Search for the cell housing the specified text and yield its (x, y) center coordinate. 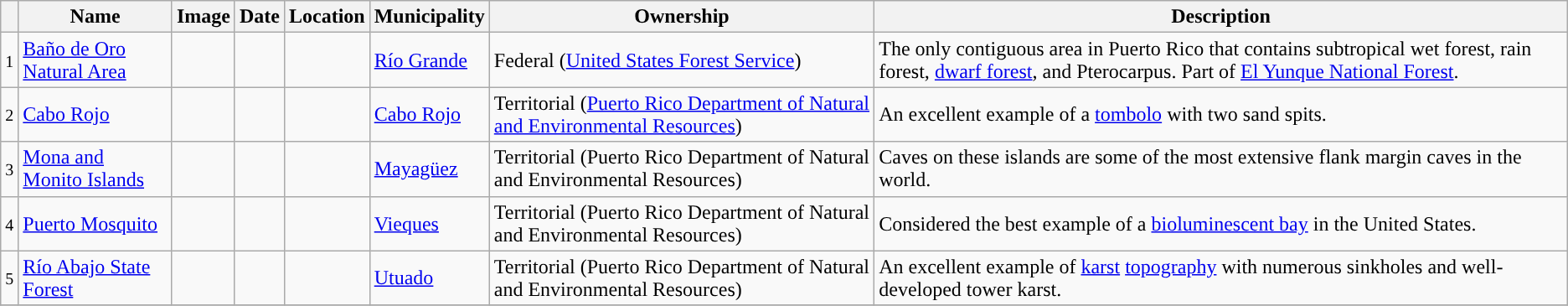
2 (10, 114)
Vieques (429, 223)
Municipality (429, 17)
Name (95, 17)
Río Grande (429, 60)
An excellent example of a tombolo with two sand spits. (1221, 114)
An excellent example of karst topography with numerous sinkholes and well-developed tower karst. (1221, 278)
Caves on these islands are some of the most extensive flank margin caves in the world. (1221, 169)
Description (1221, 17)
Ownership (682, 17)
Mona and Monito Islands (95, 169)
Considered the best example of a bioluminescent bay in the United States. (1221, 223)
Federal (United States Forest Service) (682, 60)
3 (10, 169)
Date (260, 17)
Location (327, 17)
Image (203, 17)
Mayagüez (429, 169)
Río Abajo State Forest (95, 278)
Utuado (429, 278)
1 (10, 60)
4 (10, 223)
5 (10, 278)
Puerto Mosquito (95, 223)
Baño de Oro Natural Area (95, 60)
